Identify which cell holds the provided text, then report its (x, y) central coordinate. 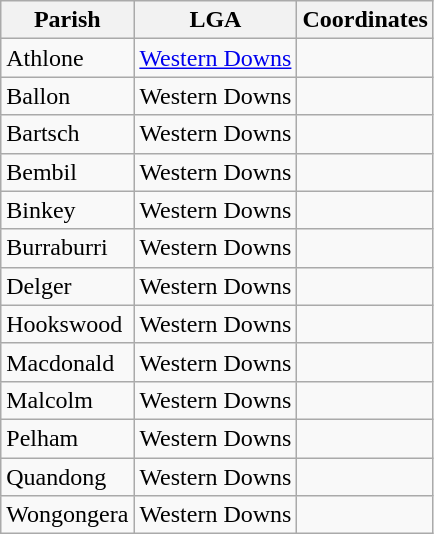
Athlone (68, 58)
Bembil (68, 172)
Wongongera (68, 515)
Burraburri (68, 248)
Macdonald (68, 362)
Bartsch (68, 134)
Parish (68, 20)
Coordinates (365, 20)
Ballon (68, 96)
Quandong (68, 477)
Binkey (68, 210)
Delger (68, 286)
LGA (216, 20)
Malcolm (68, 400)
Pelham (68, 438)
Hookswood (68, 324)
